Extract the (X, Y) coordinate from the center of the cell holding the provided text.  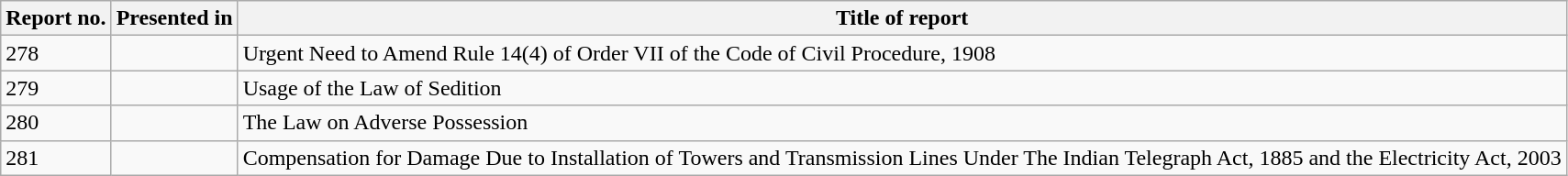
Compensation for Damage Due to Installation of Towers and Transmission Lines Under The Indian Telegraph Act, 1885 and the Electricity Act, 2003 (902, 158)
Title of report (902, 18)
Urgent Need to Amend Rule 14(4) of Order VII of the Code of Civil Procedure, 1908 (902, 53)
279 (56, 88)
278 (56, 53)
280 (56, 123)
Usage of the Law of Sedition (902, 88)
281 (56, 158)
The Law on Adverse Possession (902, 123)
Report no. (56, 18)
Presented in (174, 18)
